From the cell containing the given text, extract its center point as (X, Y) coordinate. 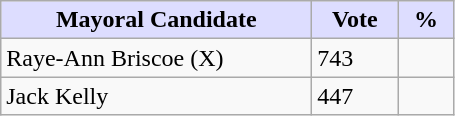
Raye-Ann Briscoe (X) (156, 58)
% (426, 20)
447 (355, 96)
Vote (355, 20)
Jack Kelly (156, 96)
Mayoral Candidate (156, 20)
743 (355, 58)
